Scan for the cell matching the given text and deliver its (x, y) coordinate at center. 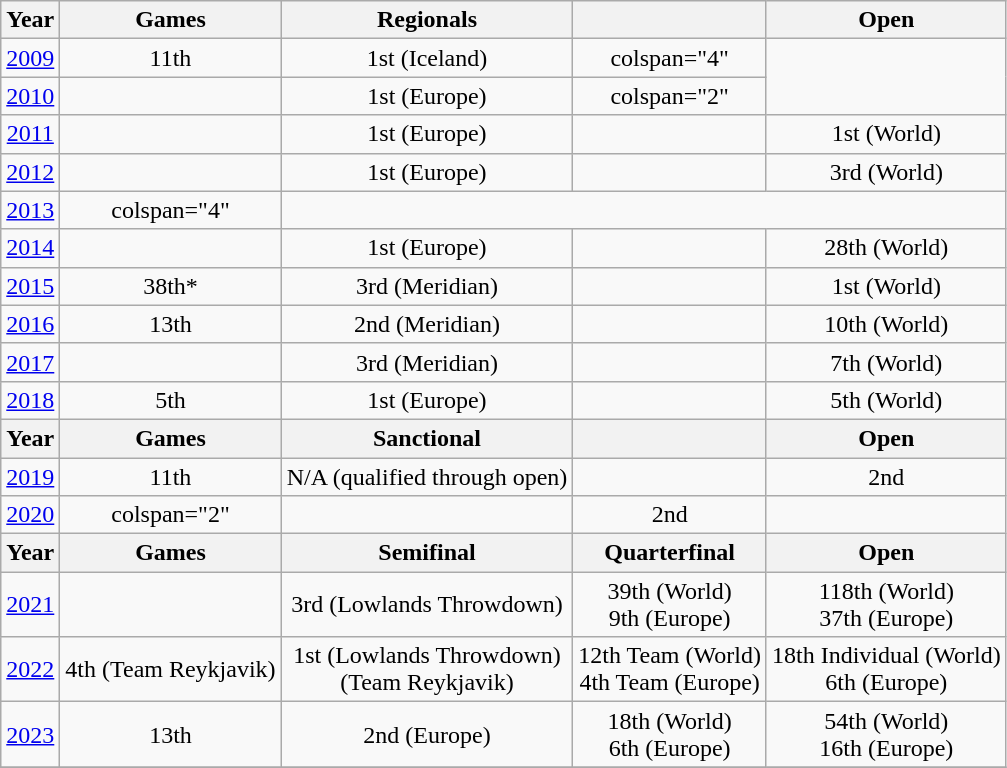
2021 (30, 604)
4th (Team Reykjavik) (170, 670)
18th Individual (World)6th (Europe) (886, 670)
2013 (30, 210)
2019 (30, 477)
7th (World) (886, 362)
2011 (30, 134)
2022 (30, 670)
12th Team (World) 4th Team (Europe) (670, 670)
2012 (30, 172)
2017 (30, 362)
2016 (30, 324)
5th (World) (886, 400)
18th (World)6th (Europe) (670, 734)
2010 (30, 96)
2015 (30, 286)
54th (World)16th (Europe) (886, 734)
2nd (Europe) (427, 734)
Semifinal (427, 553)
2018 (30, 400)
2020 (30, 515)
2009 (30, 58)
3rd (Lowlands Throwdown) (427, 604)
Regionals (427, 20)
10th (World) (886, 324)
2014 (30, 248)
1st (Iceland) (427, 58)
Sanctional (427, 438)
39th (World)9th (Europe) (670, 604)
28th (World) (886, 248)
Quarterfinal (670, 553)
118th (World)37th (Europe) (886, 604)
1st (Lowlands Throwdown) (Team Reykjavik) (427, 670)
3rd (World) (886, 172)
5th (170, 400)
N/A (qualified through open) (427, 477)
38th* (170, 286)
2nd (Meridian) (427, 324)
2023 (30, 734)
